Return the [x, y] coordinate for the center point of the cell that contains the specified text.  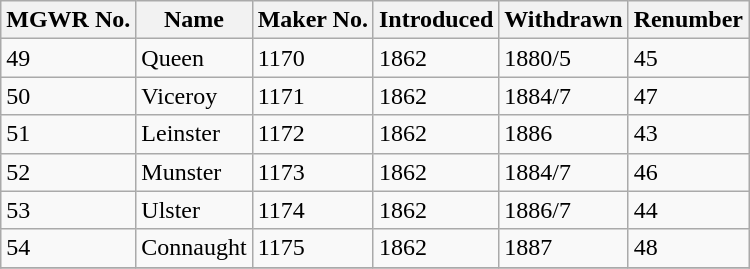
1175 [312, 248]
Viceroy [194, 96]
49 [68, 58]
53 [68, 210]
Ulster [194, 210]
47 [688, 96]
1880/5 [564, 58]
1887 [564, 248]
Leinster [194, 134]
46 [688, 172]
Name [194, 20]
1886 [564, 134]
1172 [312, 134]
1171 [312, 96]
1174 [312, 210]
54 [68, 248]
Munster [194, 172]
50 [68, 96]
1170 [312, 58]
Connaught [194, 248]
Renumber [688, 20]
51 [68, 134]
1886/7 [564, 210]
Queen [194, 58]
1173 [312, 172]
45 [688, 58]
43 [688, 134]
44 [688, 210]
MGWR No. [68, 20]
Maker No. [312, 20]
48 [688, 248]
Introduced [436, 20]
52 [68, 172]
Withdrawn [564, 20]
